Provide the (x, y) coordinate of the cell's center where the given text is located.  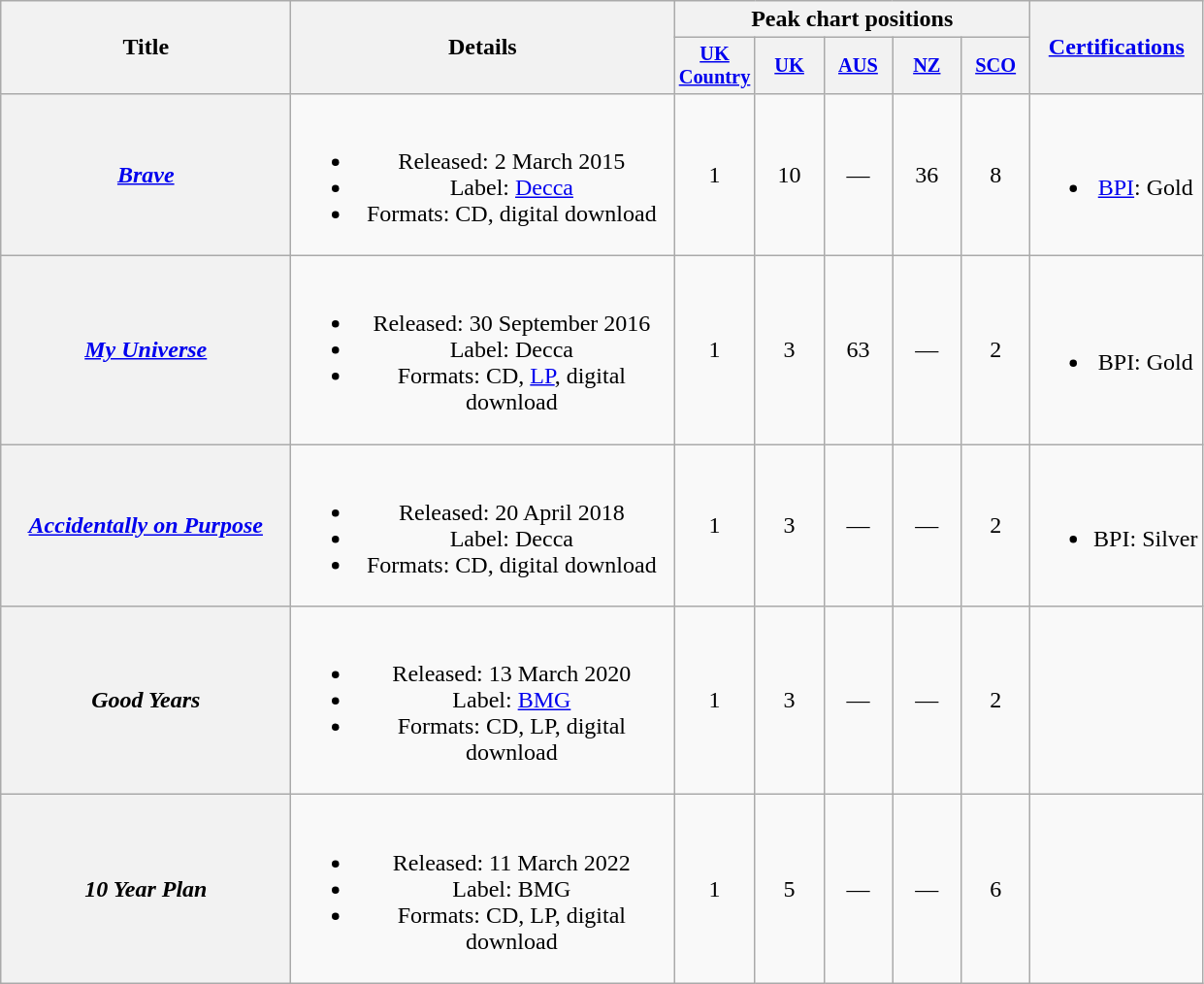
6 (995, 889)
NZ (927, 66)
SCO (995, 66)
BPI: Silver (1117, 526)
36 (927, 175)
Accidentally on Purpose (146, 526)
8 (995, 175)
Brave (146, 175)
Released: 13 March 2020Label: BMGFormats: CD, LP, digital download (483, 701)
AUS (858, 66)
Peak chart positions (852, 19)
10 Year Plan (146, 889)
Released: 2 March 2015Label: DeccaFormats: CD, digital download (483, 175)
Details (483, 48)
63 (858, 350)
Certifications (1117, 48)
Good Years (146, 701)
Released: 30 September 2016Label: DeccaFormats: CD, LP, digital download (483, 350)
Released: 20 April 2018Label: DeccaFormats: CD, digital download (483, 526)
My Universe (146, 350)
Released: 11 March 2022Label: BMGFormats: CD, LP, digital download (483, 889)
UK Country (714, 66)
Title (146, 48)
UK (790, 66)
10 (790, 175)
5 (790, 889)
